For the text-containing cell, return its midpoint in [X, Y] coordinate format. 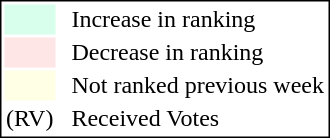
(RV) [29, 119]
Not ranked previous week [198, 85]
Increase in ranking [198, 19]
Received Votes [198, 119]
Decrease in ranking [198, 53]
